Locate the cell with the specified text and output its [x, y] center coordinate. 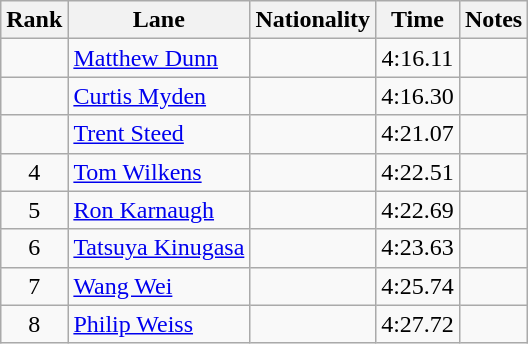
Tatsuya Kinugasa [159, 248]
Time [418, 20]
4:22.69 [418, 210]
Tom Wilkens [159, 172]
Philip Weiss [159, 324]
Matthew Dunn [159, 58]
4:16.30 [418, 96]
4:16.11 [418, 58]
4 [34, 172]
7 [34, 286]
4:21.07 [418, 134]
6 [34, 248]
4:23.63 [418, 248]
4:27.72 [418, 324]
Curtis Myden [159, 96]
4:25.74 [418, 286]
Lane [159, 20]
Wang Wei [159, 286]
4:22.51 [418, 172]
Nationality [313, 20]
Rank [34, 20]
8 [34, 324]
Ron Karnaugh [159, 210]
5 [34, 210]
Notes [493, 20]
Trent Steed [159, 134]
